Capture the cell that displays the provided text and extract its (X, Y) central coordinate. 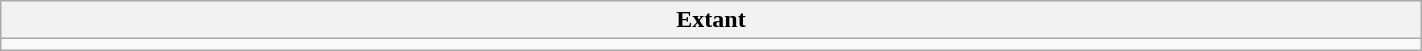
Extant (711, 20)
